Find where the given text appears and provide that cell's center as [X, Y] coordinate. 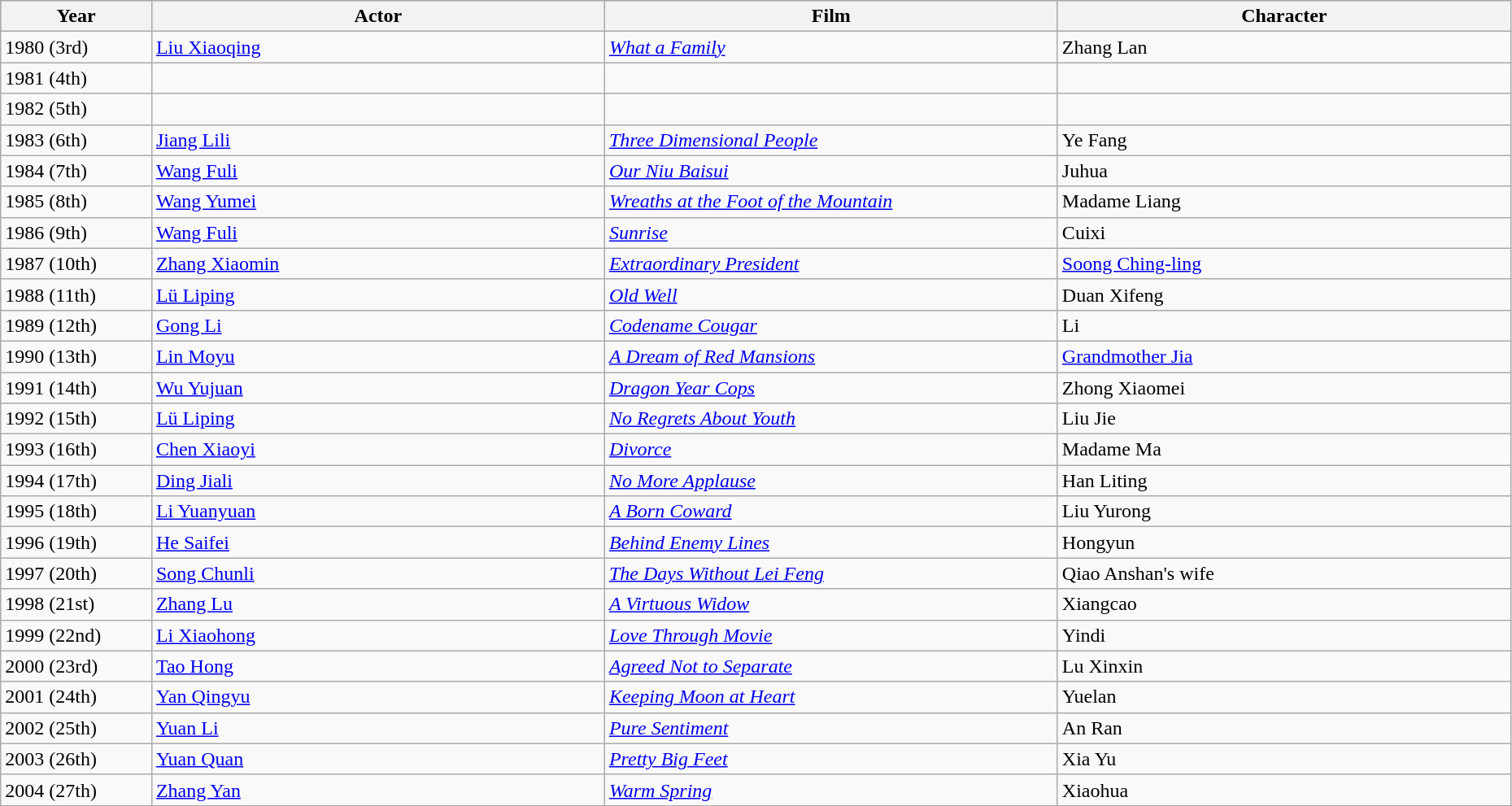
Keeping Moon at Heart [831, 697]
Liu Jie [1283, 419]
Love Through Movie [831, 635]
1997 (20th) [76, 573]
Year [76, 16]
Zhang Lu [377, 604]
Zhang Lan [1283, 47]
1980 (3rd) [76, 47]
Ye Fang [1283, 140]
Song Chunli [377, 573]
Character [1283, 16]
2003 (26th) [76, 759]
2002 (25th) [76, 728]
Duan Xifeng [1283, 294]
Lu Xinxin [1283, 666]
A Born Coward [831, 512]
Yindi [1283, 635]
1996 (19th) [76, 542]
Yuan Quan [377, 759]
Ding Jiali [377, 481]
1991 (14th) [76, 388]
1981 (4th) [76, 78]
1992 (15th) [76, 419]
No More Applause [831, 481]
1987 (10th) [76, 264]
Hongyun [1283, 542]
Zhang Xiaomin [377, 264]
Pure Sentiment [831, 728]
2001 (24th) [76, 697]
Liu Yurong [1283, 512]
Qiao Anshan's wife [1283, 573]
Actor [377, 16]
Xiangcao [1283, 604]
Extraordinary President [831, 264]
Wang Yumei [377, 202]
No Regrets About Youth [831, 419]
Soong Ching-ling [1283, 264]
Wreaths at the Foot of the Mountain [831, 202]
1999 (22nd) [76, 635]
1994 (17th) [76, 481]
Xia Yu [1283, 759]
Han Liting [1283, 481]
Warm Spring [831, 790]
1986 (9th) [76, 233]
Chen Xiaoyi [377, 450]
Film [831, 16]
Behind Enemy Lines [831, 542]
Madame Ma [1283, 450]
Dragon Year Cops [831, 388]
Wu Yujuan [377, 388]
Li [1283, 325]
An Ran [1283, 728]
1998 (21st) [76, 604]
Three Dimensional People [831, 140]
Sunrise [831, 233]
1985 (8th) [76, 202]
1993 (16th) [76, 450]
Gong Li [377, 325]
A Dream of Red Mansions [831, 356]
1983 (6th) [76, 140]
1984 (7th) [76, 171]
Liu Xiaoqing [377, 47]
1988 (11th) [76, 294]
1989 (12th) [76, 325]
Zhong Xiaomei [1283, 388]
Grandmother Jia [1283, 356]
Li Yuanyuan [377, 512]
Old Well [831, 294]
Juhua [1283, 171]
Xiaohua [1283, 790]
Yan Qingyu [377, 697]
Divorce [831, 450]
1990 (13th) [76, 356]
Jiang Lili [377, 140]
Tao Hong [377, 666]
Yuelan [1283, 697]
Pretty Big Feet [831, 759]
Li Xiaohong [377, 635]
Madame Liang [1283, 202]
A Virtuous Widow [831, 604]
Agreed Not to Separate [831, 666]
1982 (5th) [76, 109]
What a Family [831, 47]
Our Niu Baisui [831, 171]
2004 (27th) [76, 790]
Yuan Li [377, 728]
Cuixi [1283, 233]
Zhang Yan [377, 790]
The Days Without Lei Feng [831, 573]
Codename Cougar [831, 325]
1995 (18th) [76, 512]
2000 (23rd) [76, 666]
He Saifei [377, 542]
Lin Moyu [377, 356]
